Pinpoint the cell where the given text exists, returning its (X, Y) midpoint coordinate. 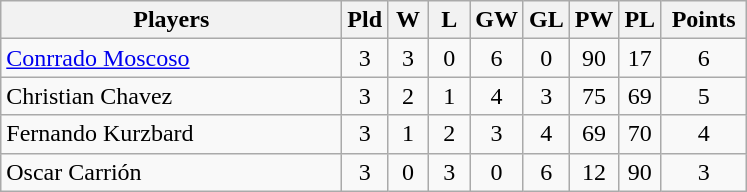
L (450, 20)
75 (594, 96)
Oscar Carrión (172, 172)
GW (497, 20)
Pld (365, 20)
Christian Chavez (172, 96)
5 (704, 96)
Fernando Kurzbard (172, 134)
Points (704, 20)
PW (594, 20)
W (408, 20)
70 (640, 134)
17 (640, 58)
Players (172, 20)
12 (594, 172)
PL (640, 20)
Conrrado Moscoso (172, 58)
GL (546, 20)
